Locate the cell with the specified text and output its (x, y) center coordinate. 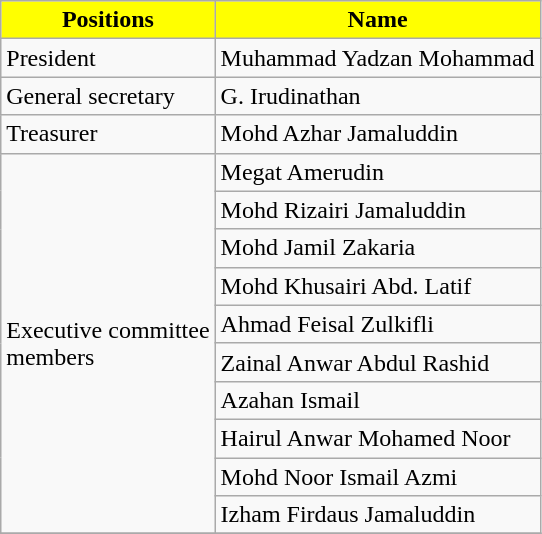
G. Irudinathan (378, 96)
Izham Firdaus Jamaluddin (378, 515)
Name (378, 20)
Hairul Anwar Mohamed Noor (378, 438)
Azahan Ismail (378, 400)
Mohd Noor Ismail Azmi (378, 477)
Megat Amerudin (378, 172)
Positions (108, 20)
Mohd Rizairi Jamaluddin (378, 210)
Ahmad Feisal Zulkifli (378, 324)
General secretary (108, 96)
Zainal Anwar Abdul Rashid (378, 362)
Mohd Jamil Zakaria (378, 248)
Mohd Azhar Jamaluddin (378, 134)
Executive committee members (108, 344)
Muhammad Yadzan Mohammad (378, 58)
Mohd Khusairi Abd. Latif (378, 286)
Treasurer (108, 134)
President (108, 58)
